Determine the [X, Y] coordinate at the center of the cell enclosing the given text.  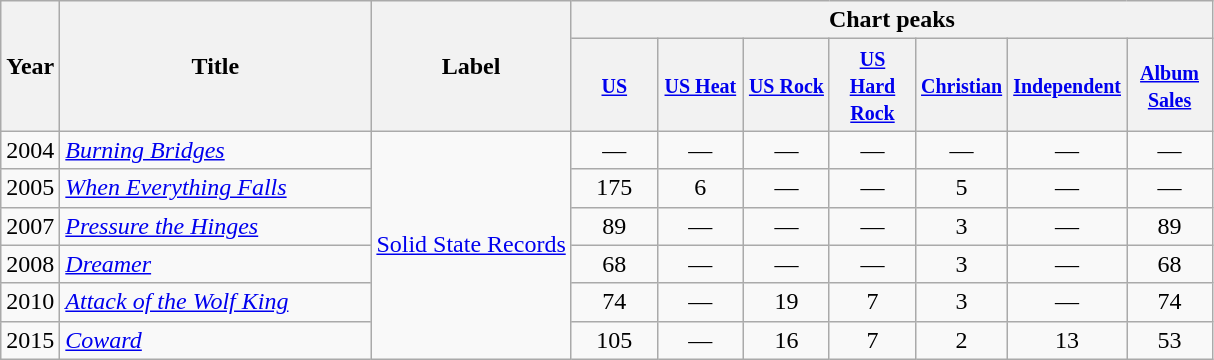
2015 [30, 340]
175 [614, 188]
Solid State Records [471, 245]
13 [1068, 340]
US Heat [700, 85]
2010 [30, 302]
2008 [30, 264]
16 [786, 340]
2005 [30, 188]
53 [1170, 340]
Label [471, 66]
Attack of the Wolf King [216, 302]
Album Sales [1170, 85]
Year [30, 66]
19 [786, 302]
5 [962, 188]
US Hard Rock [872, 85]
2007 [30, 226]
Coward [216, 340]
Pressure the Hinges [216, 226]
US [614, 85]
Title [216, 66]
Burning Bridges [216, 150]
Independent [1068, 85]
6 [700, 188]
Chart peaks [892, 20]
2004 [30, 150]
Christian [962, 85]
US Rock [786, 85]
2 [962, 340]
When Everything Falls [216, 188]
105 [614, 340]
Dreamer [216, 264]
